Return the (X, Y) coordinate for the center point of the cell that contains the specified text.  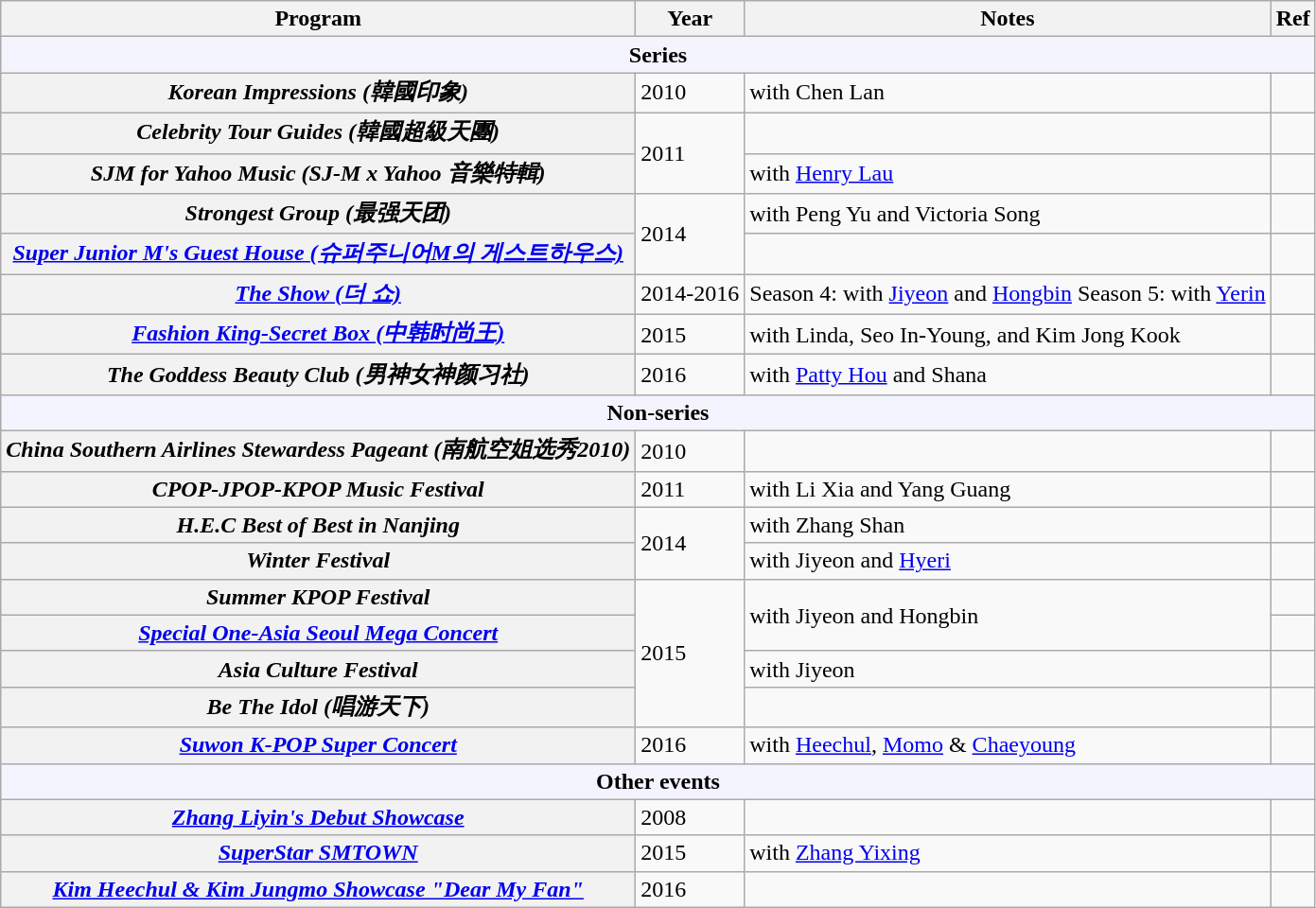
with Linda, Seo In-Young, and Kim Jong Kook (1008, 335)
with Heechul, Momo & Chaeyoung (1008, 745)
Program (318, 19)
Year (691, 19)
Kim Heechul & Kim Jungmo Showcase "Dear My Fan" (318, 889)
Celebrity Tour Guides (韓國超級天團) (318, 132)
H.E.C Best of Best in Nanjing (318, 525)
with Zhang Shan (1008, 525)
Special One-Asia Seoul Mega Concert (318, 633)
Zhang Liyin's Debut Showcase (318, 817)
2014-2016 (691, 295)
CPOP-JPOP-KPOP Music Festival (318, 489)
Fashion King-Secret Box (中韩时尚王) (318, 335)
2008 (691, 817)
The Goddess Beauty Club (男神女神颜习社) (318, 375)
with Chen Lan (1008, 93)
Suwon K-POP Super Concert (318, 745)
China Southern Airlines Stewardess Pageant (南航空姐选秀2010) (318, 450)
with Jiyeon and Hongbin (1008, 615)
Notes (1008, 19)
Ref (1292, 19)
SuperStar SMTOWN (318, 853)
Korean Impressions (韓國印象) (318, 93)
Strongest Group (最强天团) (318, 214)
with Zhang Yixing (1008, 853)
with Henry Lau (1008, 174)
Super Junior M's Guest House (슈퍼주니어M의 게스트하우스) (318, 253)
with Jiyeon and Hyeri (1008, 561)
The Show (더 쇼) (318, 295)
Other events (658, 781)
Summer KPOP Festival (318, 597)
Winter Festival (318, 561)
with Patty Hou and Shana (1008, 375)
with Jiyeon (1008, 669)
Asia Culture Festival (318, 669)
Season 4: with Jiyeon and Hongbin Season 5: with Yerin (1008, 295)
with Li Xia and Yang Guang (1008, 489)
Series (658, 55)
Be The Idol (唱游天下) (318, 707)
with Peng Yu and Victoria Song (1008, 214)
Non-series (658, 412)
SJM for Yahoo Music (SJ-M x Yahoo 音樂特輯) (318, 174)
